Locate the cell with the specified text and output its (x, y) center coordinate. 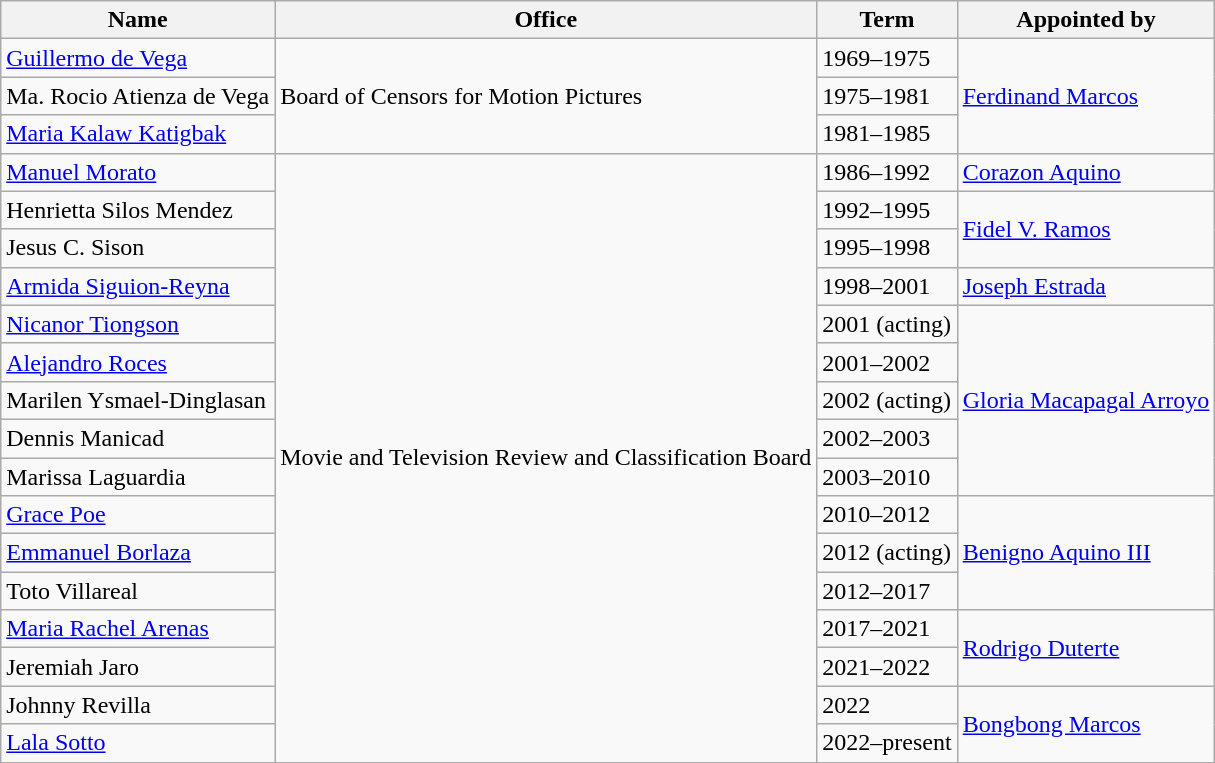
Maria Kalaw Katigbak (138, 134)
Bongbong Marcos (1086, 724)
Term (887, 20)
1975–1981 (887, 96)
2012 (acting) (887, 553)
2010–2012 (887, 515)
2001–2002 (887, 362)
Dennis Manicad (138, 438)
Name (138, 20)
1986–1992 (887, 172)
1969–1975 (887, 58)
Grace Poe (138, 515)
Benigno Aquino III (1086, 553)
Guillermo de Vega (138, 58)
1995–1998 (887, 248)
Johnny Revilla (138, 705)
Manuel Morato (138, 172)
1981–1985 (887, 134)
Board of Censors for Motion Pictures (546, 96)
Joseph Estrada (1086, 286)
Toto Villareal (138, 591)
Marissa Laguardia (138, 477)
2022–present (887, 743)
1998–2001 (887, 286)
Jeremiah Jaro (138, 667)
Office (546, 20)
Fidel V. Ramos (1086, 229)
Armida Siguion-Reyna (138, 286)
Marilen Ysmael-Dinglasan (138, 400)
Lala Sotto (138, 743)
Gloria Macapagal Arroyo (1086, 400)
Henrietta Silos Mendez (138, 210)
Appointed by (1086, 20)
2012–2017 (887, 591)
Ferdinand Marcos (1086, 96)
Jesus C. Sison (138, 248)
2003–2010 (887, 477)
2002–2003 (887, 438)
Maria Rachel Arenas (138, 629)
Corazon Aquino (1086, 172)
Alejandro Roces (138, 362)
2002 (acting) (887, 400)
1992–1995 (887, 210)
Rodrigo Duterte (1086, 648)
Nicanor Tiongson (138, 324)
2001 (acting) (887, 324)
Movie and Television Review and Classification Board (546, 458)
2021–2022 (887, 667)
2022 (887, 705)
2017–2021 (887, 629)
Emmanuel Borlaza (138, 553)
Ma. Rocio Atienza de Vega (138, 96)
